Determine the (X, Y) coordinate at the center of the cell enclosing the given text.  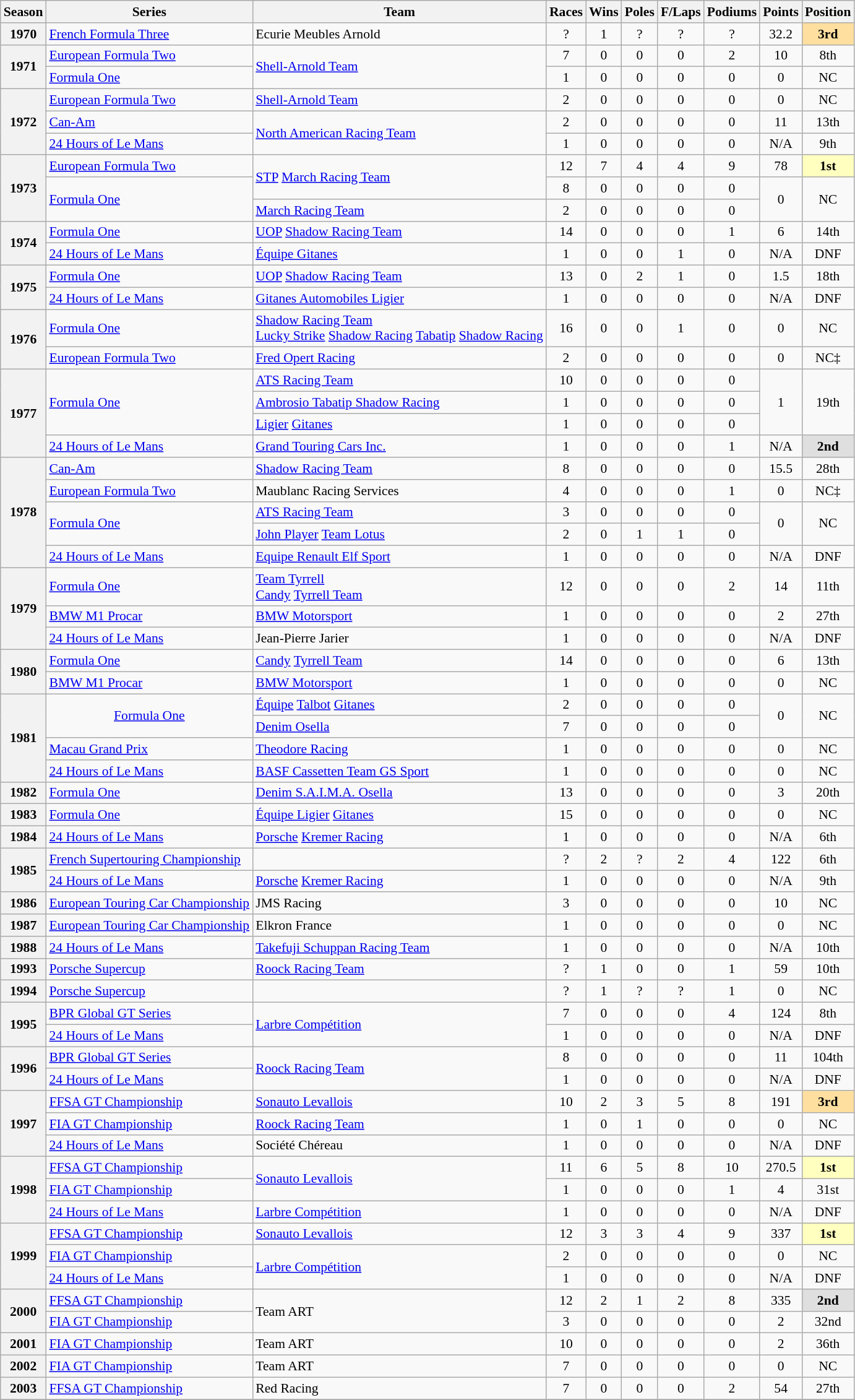
STP March Racing Team (400, 177)
JMS Racing (400, 904)
32.2 (781, 34)
1979 (24, 608)
F/Laps (681, 12)
Position (828, 12)
2003 (24, 1388)
335 (781, 1300)
1987 (24, 925)
Grand Touring Cars Inc. (400, 447)
15 (566, 815)
Gitanes Automobiles Ligier (400, 298)
1971 (24, 67)
Theodore Racing (400, 749)
36th (828, 1344)
Season (24, 12)
1997 (24, 1124)
Ambrosio Tabatip Shadow Racing (400, 402)
Equipe Renault Elf Sport (400, 557)
2000 (24, 1311)
1996 (24, 1068)
1994 (24, 992)
270.5 (781, 1168)
54 (781, 1388)
1973 (24, 188)
2002 (24, 1367)
104th (828, 1058)
1993 (24, 969)
20th (828, 793)
Équipe Gitanes (400, 254)
1975 (24, 287)
59 (781, 969)
1983 (24, 815)
1982 (24, 793)
1.5 (781, 277)
1988 (24, 948)
Races (566, 12)
1999 (24, 1256)
1986 (24, 904)
Jean-Pierre Jarier (400, 639)
Candy Tyrrell Team (400, 661)
Takefuji Schuppan Racing Team (400, 948)
Ligier Gitanes (400, 425)
1977 (24, 413)
1970 (24, 34)
Denim Osella (400, 727)
March Racing Team (400, 210)
16 (566, 328)
191 (781, 1102)
Points (781, 12)
1972 (24, 123)
Elkron France (400, 925)
Podiums (733, 12)
Macau Grand Prix (149, 749)
Ecurie Meubles Arnold (400, 34)
122 (781, 859)
Poles (640, 12)
14th (828, 232)
1974 (24, 243)
Denim S.A.I.M.A. Osella (400, 793)
Series (149, 12)
32nd (828, 1322)
124 (781, 1014)
1980 (24, 672)
Shadow Racing TeamLucky Strike Shadow Racing Tabatip Shadow Racing (400, 328)
Team TyrrellCandy Tyrrell Team (400, 587)
18th (828, 277)
1978 (24, 512)
Équipe Ligier Gitanes (400, 815)
1985 (24, 870)
Maublanc Racing Services (400, 491)
1995 (24, 1025)
BASF Cassetten Team GS Sport (400, 771)
Société Chéreau (400, 1146)
Wins (604, 12)
Shadow Racing Team (400, 469)
North American Racing Team (400, 132)
French Formula Three (149, 34)
31st (828, 1190)
15.5 (781, 469)
78 (781, 166)
John Player Team Lotus (400, 535)
337 (781, 1234)
28th (828, 469)
11th (828, 587)
1981 (24, 738)
Red Racing (400, 1388)
19th (828, 402)
1976 (24, 339)
Équipe Talbot Gitanes (400, 705)
1998 (24, 1190)
1984 (24, 837)
Team (400, 12)
Fred Opert Racing (400, 358)
French Supertouring Championship (149, 859)
2001 (24, 1344)
